Capture the cell that displays the provided text and extract its (x, y) central coordinate. 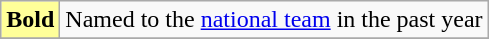
Bold (30, 20)
Named to the national team in the past year (274, 20)
